Detect which cell encompasses the target text, then output its (X, Y) center coordinate. 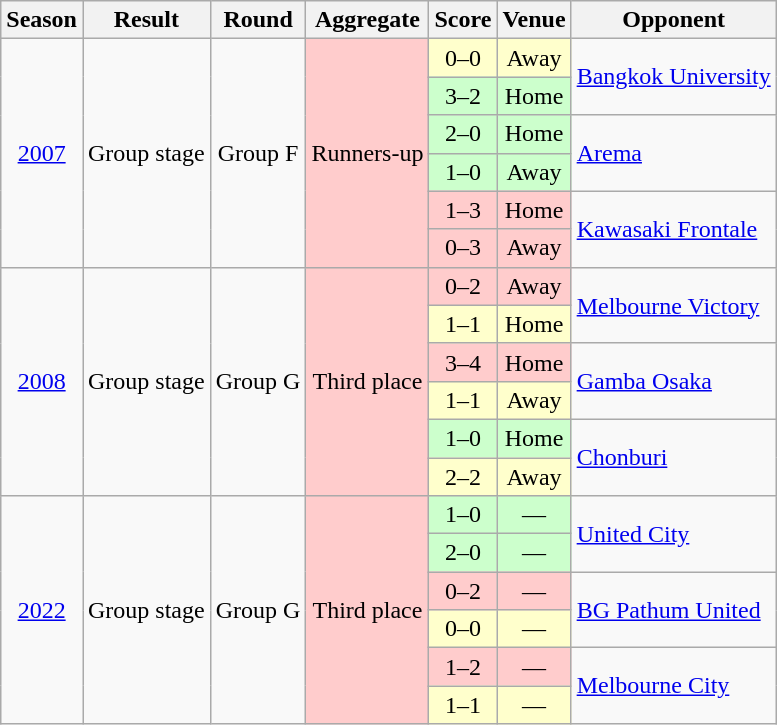
Kawasaki Frontale (674, 229)
Aggregate (368, 20)
BG Pathum United (674, 610)
Runners-up (368, 153)
Chonburi (674, 457)
1–3 (463, 210)
0–3 (463, 248)
Opponent (674, 20)
Arema (674, 153)
Score (463, 20)
Venue (534, 20)
United City (674, 534)
Melbourne City (674, 686)
Result (146, 20)
3–4 (463, 362)
2–2 (463, 477)
Gamba Osaka (674, 381)
Group F (258, 153)
Round (258, 20)
Season (42, 20)
2022 (42, 610)
Melbourne Victory (674, 305)
Bangkok University (674, 77)
1–2 (463, 667)
2008 (42, 381)
3–2 (463, 96)
2007 (42, 153)
